Provide the (X, Y) coordinate of the cell's center where the given text is located.  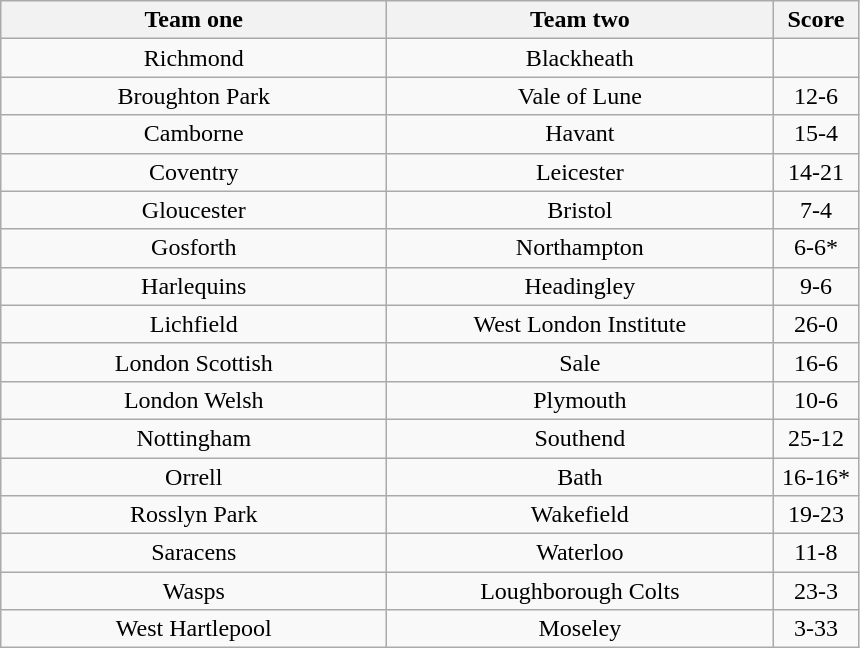
26-0 (816, 324)
15-4 (816, 134)
Bristol (580, 210)
Harlequins (194, 286)
6-6* (816, 248)
12-6 (816, 96)
Nottingham (194, 438)
19-23 (816, 515)
Moseley (580, 629)
Coventry (194, 172)
Northampton (580, 248)
Broughton Park (194, 96)
London Welsh (194, 400)
16-16* (816, 477)
Wakefield (580, 515)
7-4 (816, 210)
Headingley (580, 286)
Gloucester (194, 210)
Vale of Lune (580, 96)
11-8 (816, 553)
Score (816, 20)
Saracens (194, 553)
West London Institute (580, 324)
3-33 (816, 629)
Team two (580, 20)
Orrell (194, 477)
Sale (580, 362)
Team one (194, 20)
Lichfield (194, 324)
Richmond (194, 58)
Havant (580, 134)
14-21 (816, 172)
Blackheath (580, 58)
9-6 (816, 286)
Camborne (194, 134)
Gosforth (194, 248)
Waterloo (580, 553)
16-6 (816, 362)
Bath (580, 477)
10-6 (816, 400)
Loughborough Colts (580, 591)
London Scottish (194, 362)
Southend (580, 438)
Plymouth (580, 400)
23-3 (816, 591)
Wasps (194, 591)
Leicester (580, 172)
Rosslyn Park (194, 515)
West Hartlepool (194, 629)
25-12 (816, 438)
